Provide the [x, y] coordinate of the cell's center where the given text is located.  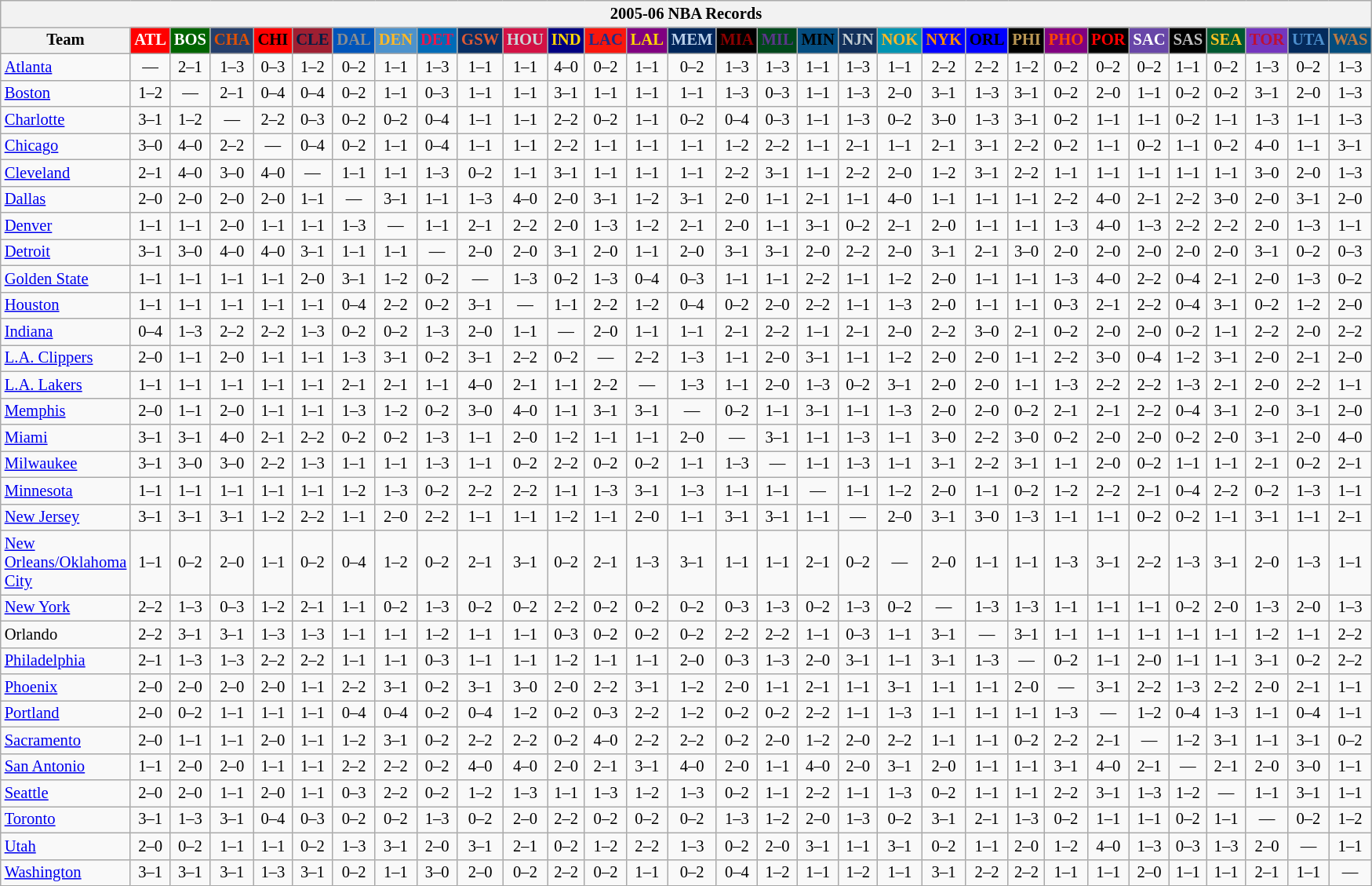
Minnesota [66, 490]
SEA [1226, 40]
New Jersey [66, 517]
Miami [66, 437]
Detroit [66, 252]
Toronto [66, 819]
Golden State [66, 279]
MIL [778, 40]
Indiana [66, 332]
Milwaukee [66, 464]
TOR [1267, 40]
New York [66, 607]
SAS [1188, 40]
ATL [151, 40]
New Orleans/Oklahoma City [66, 563]
Washington [66, 873]
Houston [66, 305]
Chicago [66, 146]
HOU [526, 40]
WAS [1350, 40]
PHO [1066, 40]
Phoenix [66, 687]
GSW [480, 40]
LAL [647, 40]
Seattle [66, 793]
L.A. Clippers [66, 358]
CHI [273, 40]
UTA [1308, 40]
DET [437, 40]
DAL [353, 40]
Cleveland [66, 173]
NOK [901, 40]
Philadelphia [66, 661]
Orlando [66, 634]
Boston [66, 93]
Portland [66, 713]
POR [1108, 40]
Charlotte [66, 120]
2005-06 NBA Records [686, 13]
Denver [66, 225]
MIA [737, 40]
DEN [395, 40]
Utah [66, 846]
Sacramento [66, 740]
ORL [987, 40]
Team [66, 40]
San Antonio [66, 767]
L.A. Lakers [66, 385]
Atlanta [66, 67]
Dallas [66, 199]
MEM [692, 40]
CHA [232, 40]
NYK [944, 40]
LAC [606, 40]
NJN [858, 40]
IND [566, 40]
Memphis [66, 411]
MIN [818, 40]
BOS [190, 40]
SAC [1148, 40]
PHI [1026, 40]
CLE [312, 40]
